Identify which cell holds the provided text, then report its [X, Y] central coordinate. 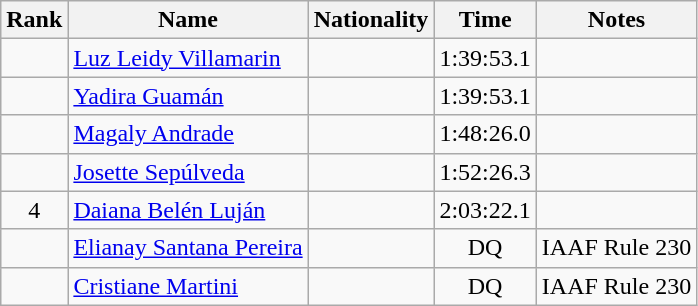
4 [34, 210]
Notes [616, 20]
1:52:26.3 [485, 172]
Time [485, 20]
1:48:26.0 [485, 134]
Luz Leidy Villamarin [188, 58]
Magaly Andrade [188, 134]
Daiana Belén Luján [188, 210]
Elianay Santana Pereira [188, 248]
2:03:22.1 [485, 210]
Rank [34, 20]
Name [188, 20]
Nationality [371, 20]
Yadira Guamán [188, 96]
Josette Sepúlveda [188, 172]
Cristiane Martini [188, 286]
